From the cell containing the given text, extract its center point as (x, y) coordinate. 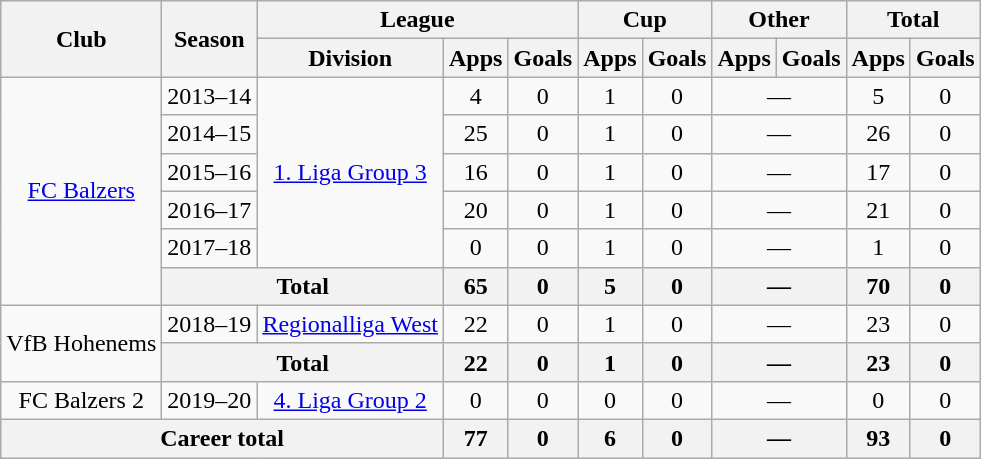
2016–17 (210, 210)
25 (476, 134)
93 (878, 438)
Regionalliga West (350, 324)
Season (210, 39)
VfB Hohenems (82, 343)
1. Liga Group 3 (350, 172)
2017–18 (210, 248)
Division (350, 58)
17 (878, 172)
65 (476, 286)
2013–14 (210, 96)
League (418, 20)
FC Balzers 2 (82, 400)
6 (610, 438)
Other (779, 20)
16 (476, 172)
70 (878, 286)
77 (476, 438)
4 (476, 96)
21 (878, 210)
Career total (222, 438)
4. Liga Group 2 (350, 400)
Club (82, 39)
20 (476, 210)
2018–19 (210, 324)
Cup (645, 20)
FC Balzers (82, 191)
2015–16 (210, 172)
2014–15 (210, 134)
26 (878, 134)
2019–20 (210, 400)
